Locate the cell with the specified text and output its (x, y) center coordinate. 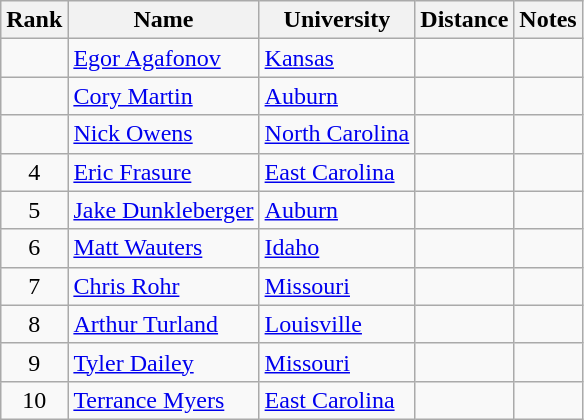
Tyler Dailey (164, 362)
Arthur Turland (164, 324)
10 (34, 400)
North Carolina (337, 134)
8 (34, 324)
Kansas (337, 58)
Egor Agafonov (164, 58)
Terrance Myers (164, 400)
Distance (464, 20)
Rank (34, 20)
Chris Rohr (164, 286)
5 (34, 210)
Louisville (337, 324)
Name (164, 20)
Cory Martin (164, 96)
Eric Frasure (164, 172)
Matt Wauters (164, 248)
9 (34, 362)
6 (34, 248)
4 (34, 172)
University (337, 20)
7 (34, 286)
Notes (548, 20)
Idaho (337, 248)
Nick Owens (164, 134)
Jake Dunkleberger (164, 210)
